Pinpoint the cell where the given text exists, returning its [X, Y] midpoint coordinate. 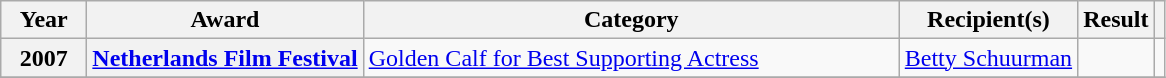
Result [1116, 20]
Award [225, 20]
Recipient(s) [988, 20]
2007 [44, 58]
Golden Calf for Best Supporting Actress [631, 58]
Year [44, 20]
Category [631, 20]
Betty Schuurman [988, 58]
Netherlands Film Festival [225, 58]
